Pinpoint the cell where the given text exists, returning its (x, y) midpoint coordinate. 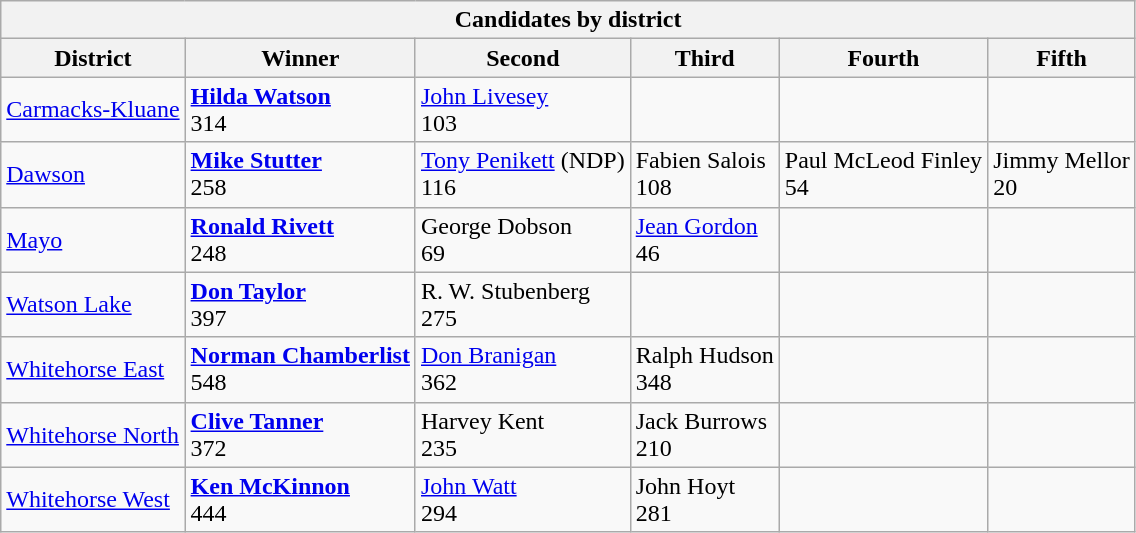
John Hoyt281 (704, 500)
Jimmy Mellor20 (1062, 174)
Watson Lake (93, 304)
Ronald Rivett248 (300, 240)
Norman Chamberlist548 (300, 370)
Jack Burrows210 (704, 434)
Second (522, 58)
Fifth (1062, 58)
Carmacks-Kluane (93, 110)
Mike Stutter258 (300, 174)
District (93, 58)
Fabien Salois108 (704, 174)
Ralph Hudson348 (704, 370)
Candidates by district (568, 20)
George Dobson69 (522, 240)
Don Branigan362 (522, 370)
Clive Tanner372 (300, 434)
Tony Penikett (NDP)116 (522, 174)
Mayo (93, 240)
Harvey Kent235 (522, 434)
Jean Gordon46 (704, 240)
Whitehorse East (93, 370)
Don Taylor397 (300, 304)
R. W. Stubenberg275 (522, 304)
Third (704, 58)
Paul McLeod Finley54 (883, 174)
Ken McKinnon444 (300, 500)
Whitehorse North (93, 434)
Dawson (93, 174)
Whitehorse West (93, 500)
John Livesey103 (522, 110)
Fourth (883, 58)
John Watt294 (522, 500)
Hilda Watson314 (300, 110)
Winner (300, 58)
